Identify which cell holds the provided text, then report its (x, y) central coordinate. 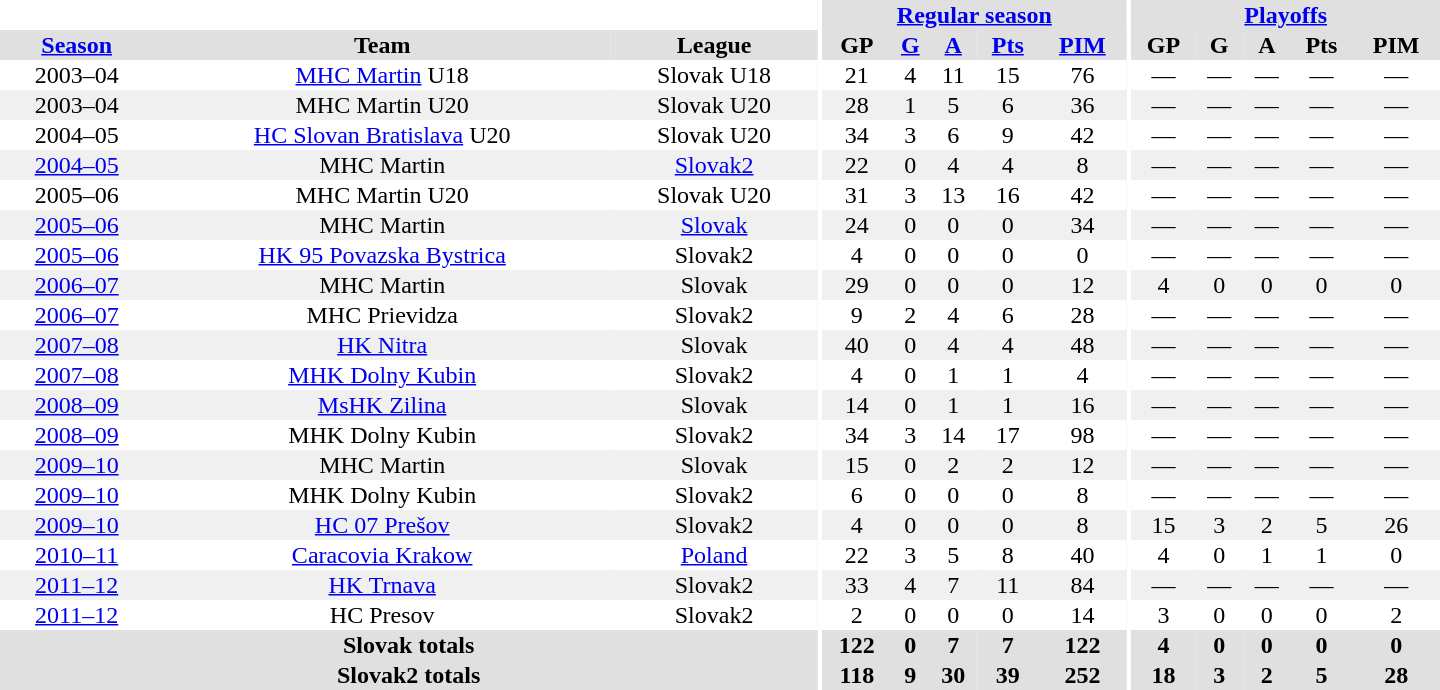
Caracovia Krakow (382, 555)
Poland (714, 555)
13 (953, 195)
48 (1083, 345)
33 (856, 585)
MHC Martin U18 (382, 75)
Playoffs (1286, 15)
118 (856, 675)
30 (953, 675)
29 (856, 285)
HK Nitra (382, 345)
Slovak U18 (714, 75)
18 (1163, 675)
Slovak totals (408, 645)
HC 07 Prešov (382, 525)
Slovak2 totals (408, 675)
MsHK Zilina (382, 405)
76 (1083, 75)
36 (1083, 105)
98 (1083, 435)
Regular season (974, 15)
HC Slovan Bratislava U20 (382, 135)
17 (1008, 435)
HK 95 Povazska Bystrica (382, 255)
31 (856, 195)
MHC Prievidza (382, 315)
26 (1396, 525)
Team (382, 45)
21 (856, 75)
Season (76, 45)
League (714, 45)
39 (1008, 675)
84 (1083, 585)
HK Trnava (382, 585)
24 (856, 225)
252 (1083, 675)
HC Presov (382, 615)
2010–11 (76, 555)
